For the text-containing cell, return its midpoint in (x, y) coordinate format. 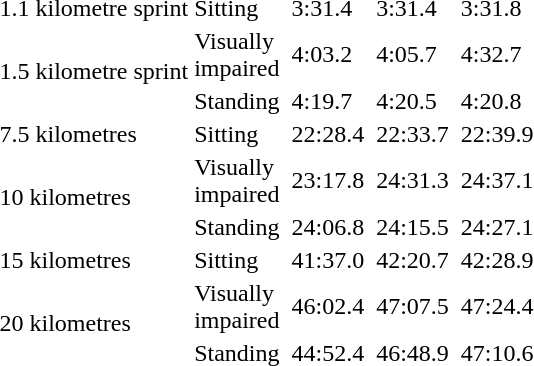
4:19.7 (328, 101)
4:03.2 (328, 54)
24:31.3 (413, 180)
4:05.7 (413, 54)
24:15.5 (413, 227)
23:17.8 (328, 180)
24:06.8 (328, 227)
22:33.7 (413, 134)
22:28.4 (328, 134)
41:37.0 (328, 260)
46:02.4 (328, 306)
4:20.5 (413, 101)
42:20.7 (413, 260)
47:07.5 (413, 306)
